Locate the cell with the specified text and output its [X, Y] center coordinate. 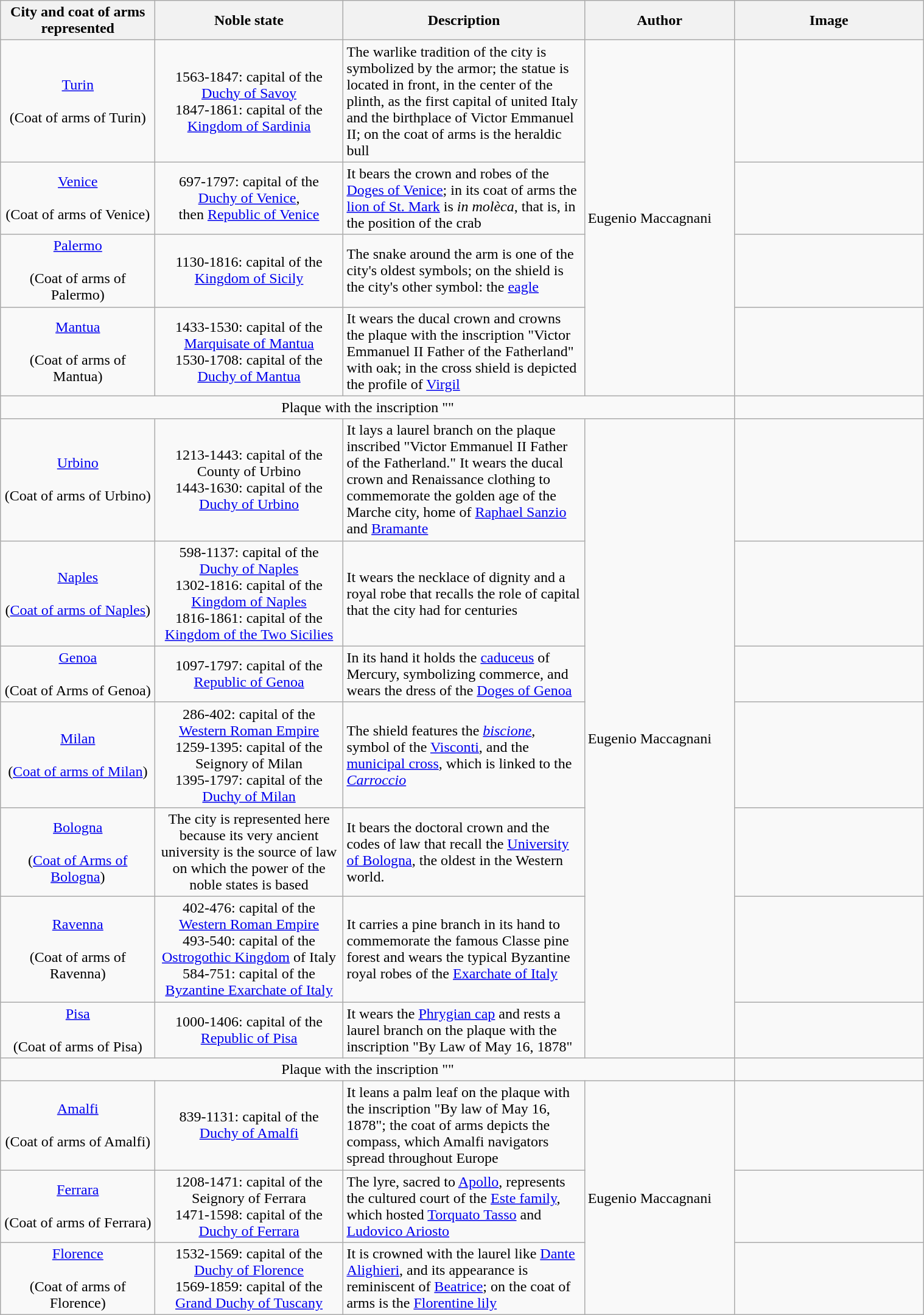
1130-1816: capital of the Kingdom of Sicily [249, 270]
Milan(Coat of arms of Milan) [78, 755]
The shield features the biscione, symbol of the Visconti, and the municipal cross, which is linked to the Carroccio [464, 755]
The lyre, sacred to Apollo, represents the cultured court of the Este family, which hosted Torquato Tasso and Ludovico Ariosto [464, 1207]
The snake around the arm is one of the city's oldest symbols; on the shield is the city's other symbol: the eagle [464, 270]
The city is represented here because its very ancient university is the source of law on which the power of the noble states is based [249, 852]
It bears the doctoral crown and the codes of law that recall the University of Bologna, the oldest in the Western world. [464, 852]
Description [464, 21]
Noble state [249, 21]
City and coat of arms represented [78, 21]
Bologna(Coat of Arms of Bologna) [78, 852]
Ravenna(Coat of arms of Ravenna) [78, 949]
In its hand it holds the caduceus of Mercury, symbolizing commerce, and wears the dress of the Doges of Genoa [464, 674]
1097-1797: capital of the Republic of Genoa [249, 674]
Florence(Coat of arms of Florence) [78, 1278]
It wears the Phrygian cap and rests a laurel branch on the plaque with the inscription "By Law of May 16, 1878" [464, 1030]
697-1797: capital of the Duchy of Venice,then Republic of Venice [249, 198]
Author [660, 21]
It bears the crown and robes of the Doges of Venice; in its coat of arms the lion of St. Mark is in molèca, that is, in the position of the crab [464, 198]
1433-1530: capital of the Marquisate of Mantua1530-1708: capital of the Duchy of Mantua [249, 351]
402-476: capital of the Western Roman Empire493-540: capital of the Ostrogothic Kingdom of Italy584-751: capital of the Byzantine Exarchate of Italy [249, 949]
Mantua(Coat of arms of Mantua) [78, 351]
839-1131: capital of the Duchy of Amalfi [249, 1126]
Urbino(Coat of arms of Urbino) [78, 480]
1563-1847: capital of the Duchy of Savoy1847-1861: capital of the Kingdom of Sardinia [249, 101]
It wears the necklace of dignity and a royal robe that recalls the role of capital that the city had for centuries [464, 593]
Ferrara(Coat of arms of Ferrara) [78, 1207]
Pisa(Coat of arms of Pisa) [78, 1030]
Genoa(Coat of Arms of Genoa) [78, 674]
Naples(Coat of arms of Naples) [78, 593]
Venice(Coat of arms of Venice) [78, 198]
598-1137: capital of the Duchy of Naples1302-1816: capital of the Kingdom of Naples1816-1861: capital of the Kingdom of the Two Sicilies [249, 593]
286-402: capital of the Western Roman Empire1259-1395: capital of the Seignory of Milan1395-1797: capital of the Duchy of Milan [249, 755]
Turin(Coat of arms of Turin) [78, 101]
Palermo(Coat of arms of Palermo) [78, 270]
Image [829, 21]
Amalfi(Coat of arms of Amalfi) [78, 1126]
It is crowned with the laurel like Dante Alighieri, and its appearance is reminiscent of Beatrice; on the coat of arms is the Florentine lily [464, 1278]
1208-1471: capital of the Seignory of Ferrara1471-1598: capital of the Duchy of Ferrara [249, 1207]
1532-1569: capital of the Duchy of Florence1569-1859: capital of the Grand Duchy of Tuscany [249, 1278]
1213-1443: capital of the County of Urbino1443-1630: capital of the Duchy of Urbino [249, 480]
1000-1406: capital of the Republic of Pisa [249, 1030]
